For the text-containing cell, return its midpoint in [x, y] coordinate format. 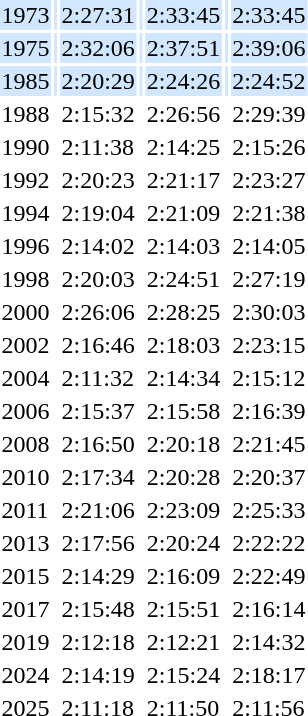
2013 [26, 543]
2:22:49 [269, 576]
2:21:38 [269, 213]
2:15:32 [98, 114]
2:16:39 [269, 411]
1994 [26, 213]
2:21:09 [183, 213]
2:14:19 [98, 675]
2004 [26, 378]
2:18:17 [269, 675]
2:29:39 [269, 114]
2:20:37 [269, 477]
1985 [26, 81]
2:20:23 [98, 180]
2:14:03 [183, 246]
2:15:37 [98, 411]
2:27:19 [269, 279]
2:25:33 [269, 510]
2:24:51 [183, 279]
1998 [26, 279]
1996 [26, 246]
2:24:26 [183, 81]
2:28:25 [183, 312]
2:20:28 [183, 477]
2:12:18 [98, 642]
2:12:21 [183, 642]
2:15:58 [183, 411]
2:20:18 [183, 444]
2015 [26, 576]
2:27:31 [98, 15]
2:23:27 [269, 180]
1973 [26, 15]
2:11:32 [98, 378]
2:16:46 [98, 345]
1988 [26, 114]
2:14:32 [269, 642]
2008 [26, 444]
2:19:04 [98, 213]
2:16:14 [269, 609]
2:26:06 [98, 312]
2:15:24 [183, 675]
2010 [26, 477]
2:15:12 [269, 378]
2:14:02 [98, 246]
2:17:34 [98, 477]
2:14:25 [183, 147]
2:14:34 [183, 378]
2006 [26, 411]
2:15:26 [269, 147]
2:16:50 [98, 444]
2:16:09 [183, 576]
2:20:24 [183, 543]
2019 [26, 642]
2:30:03 [269, 312]
2:39:06 [269, 48]
2017 [26, 609]
2:20:29 [98, 81]
2:24:52 [269, 81]
2:23:09 [183, 510]
2:21:17 [183, 180]
2011 [26, 510]
2002 [26, 345]
1992 [26, 180]
2:15:48 [98, 609]
1975 [26, 48]
2:21:45 [269, 444]
2:14:29 [98, 576]
2:20:03 [98, 279]
2:26:56 [183, 114]
2:15:51 [183, 609]
1990 [26, 147]
2:22:22 [269, 543]
2:37:51 [183, 48]
2:11:38 [98, 147]
2024 [26, 675]
2:23:15 [269, 345]
2000 [26, 312]
2:18:03 [183, 345]
2:17:56 [98, 543]
2:14:05 [269, 246]
2:32:06 [98, 48]
2:21:06 [98, 510]
